Detect which cell encompasses the target text, then output its [X, Y] center coordinate. 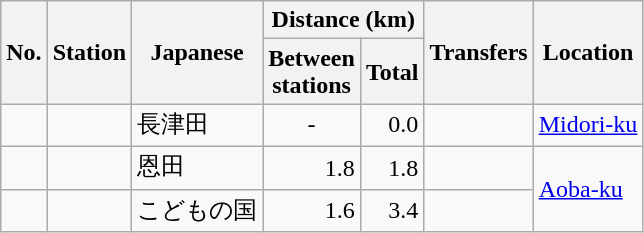
1.6 [312, 210]
Transfers [478, 52]
Midori-ku [588, 126]
こどもの国 [198, 210]
Betweenstations [312, 72]
Location [588, 52]
長津田 [198, 126]
Aoba-ku [588, 188]
Japanese [198, 52]
3.4 [392, 210]
No. [24, 52]
Station [89, 52]
恩田 [198, 168]
Total [392, 72]
0.0 [392, 126]
- [312, 126]
Distance (km) [344, 20]
